Search for the cell housing the specified text and yield its [x, y] center coordinate. 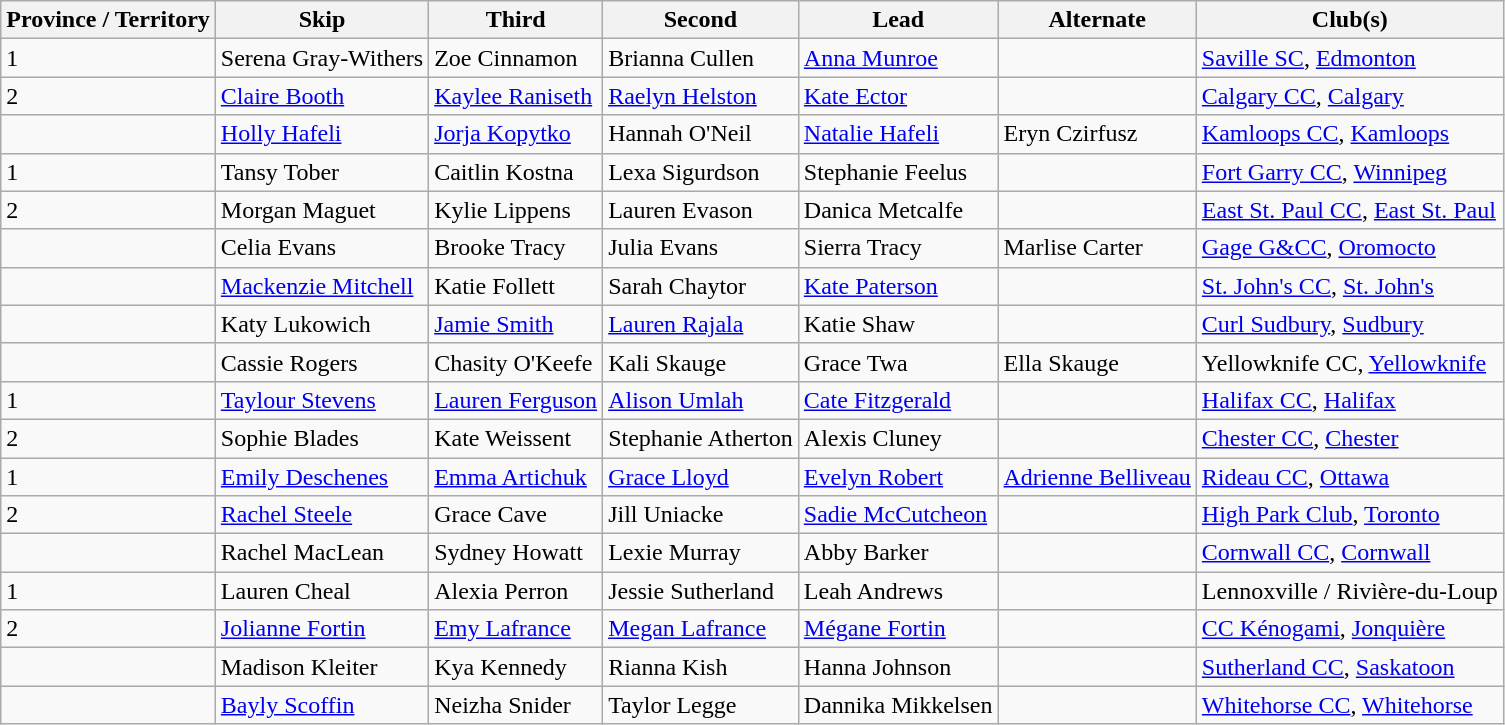
Katie Shaw [898, 324]
Cornwall CC, Cornwall [1350, 553]
Kya Kennedy [516, 667]
Province / Territory [108, 20]
Grace Cave [516, 515]
Brooke Tracy [516, 248]
Whitehorse CC, Whitehorse [1350, 705]
Kaylee Raniseth [516, 96]
East St. Paul CC, East St. Paul [1350, 210]
Yellowknife CC, Yellowknife [1350, 362]
Kate Ector [898, 96]
Brianna Cullen [701, 58]
Evelyn Robert [898, 477]
Katy Lukowich [322, 324]
Lauren Cheal [322, 591]
Hannah O'Neil [701, 134]
Lennoxville / Rivière-du-Loup [1350, 591]
Mackenzie Mitchell [322, 286]
Kate Paterson [898, 286]
Club(s) [1350, 20]
Ella Skauge [1097, 362]
Calgary CC, Calgary [1350, 96]
Sierra Tracy [898, 248]
Second [701, 20]
CC Kénogami, Jonquière [1350, 629]
Sydney Howatt [516, 553]
Tansy Tober [322, 172]
Lauren Rajala [701, 324]
Serena Gray-Withers [322, 58]
Alexia Perron [516, 591]
Emma Artichuk [516, 477]
Kylie Lippens [516, 210]
Marlise Carter [1097, 248]
Stephanie Atherton [701, 438]
Zoe Cinnamon [516, 58]
Celia Evans [322, 248]
Caitlin Kostna [516, 172]
Rachel MacLean [322, 553]
Sarah Chaytor [701, 286]
Jolianne Fortin [322, 629]
Sophie Blades [322, 438]
Taylor Legge [701, 705]
Lauren Evason [701, 210]
Rideau CC, Ottawa [1350, 477]
Jorja Kopytko [516, 134]
Third [516, 20]
Dannika Mikkelsen [898, 705]
Julia Evans [701, 248]
Grace Lloyd [701, 477]
Cate Fitzgerald [898, 400]
Abby Barker [898, 553]
Gage G&CC, Oromocto [1350, 248]
Cassie Rogers [322, 362]
Emily Deschenes [322, 477]
Sutherland CC, Saskatoon [1350, 667]
Stephanie Feelus [898, 172]
Rianna Kish [701, 667]
Hanna Johnson [898, 667]
Kamloops CC, Kamloops [1350, 134]
Alternate [1097, 20]
Claire Booth [322, 96]
Jill Uniacke [701, 515]
Curl Sudbury, Sudbury [1350, 324]
Skip [322, 20]
Lexie Murray [701, 553]
Holly Hafeli [322, 134]
Lauren Ferguson [516, 400]
Fort Garry CC, Winnipeg [1350, 172]
Jessie Sutherland [701, 591]
Saville SC, Edmonton [1350, 58]
Alexis Cluney [898, 438]
Mégane Fortin [898, 629]
Danica Metcalfe [898, 210]
Neizha Snider [516, 705]
Bayly Scoffin [322, 705]
Natalie Hafeli [898, 134]
Emy Lafrance [516, 629]
Sadie McCutcheon [898, 515]
Morgan Maguet [322, 210]
Halifax CC, Halifax [1350, 400]
Eryn Czirfusz [1097, 134]
Jamie Smith [516, 324]
Lead [898, 20]
Anna Munroe [898, 58]
Taylour Stevens [322, 400]
St. John's CC, St. John's [1350, 286]
Alison Umlah [701, 400]
Chasity O'Keefe [516, 362]
High Park Club, Toronto [1350, 515]
Madison Kleiter [322, 667]
Grace Twa [898, 362]
Katie Follett [516, 286]
Kate Weissent [516, 438]
Raelyn Helston [701, 96]
Leah Andrews [898, 591]
Chester CC, Chester [1350, 438]
Kali Skauge [701, 362]
Megan Lafrance [701, 629]
Lexa Sigurdson [701, 172]
Rachel Steele [322, 515]
Adrienne Belliveau [1097, 477]
